Provide the (x, y) coordinate of the cell's center where the given text is located.  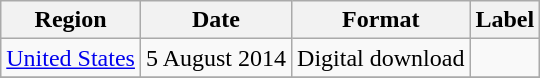
Digital download (381, 58)
Region (71, 20)
United States (71, 58)
5 August 2014 (216, 58)
Format (381, 20)
Date (216, 20)
Label (505, 20)
